For the text-containing cell, return its midpoint in [X, Y] coordinate format. 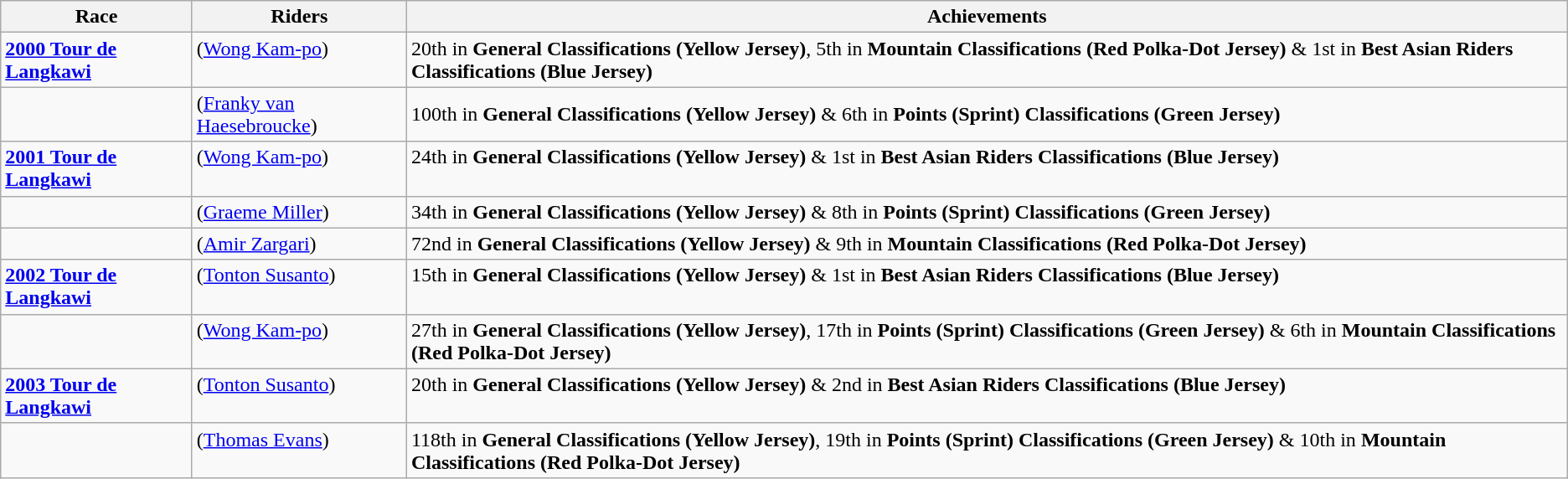
2001 Tour de Langkawi [96, 169]
(Franky van Haesebroucke) [299, 114]
Race [96, 17]
72nd in General Classifications (Yellow Jersey) & 9th in Mountain Classifications (Red Polka-Dot Jersey) [987, 244]
Achievements [987, 17]
Riders [299, 17]
2000 Tour de Langkawi [96, 60]
(Thomas Evans) [299, 451]
34th in General Classifications (Yellow Jersey) & 8th in Points (Sprint) Classifications (Green Jersey) [987, 212]
2002 Tour de Langkawi [96, 286]
(Amir Zargari) [299, 244]
100th in General Classifications (Yellow Jersey) & 6th in Points (Sprint) Classifications (Green Jersey) [987, 114]
20th in General Classifications (Yellow Jersey) & 2nd in Best Asian Riders Classifications (Blue Jersey) [987, 395]
2003 Tour de Langkawi [96, 395]
15th in General Classifications (Yellow Jersey) & 1st in Best Asian Riders Classifications (Blue Jersey) [987, 286]
(Graeme Miller) [299, 212]
24th in General Classifications (Yellow Jersey) & 1st in Best Asian Riders Classifications (Blue Jersey) [987, 169]
